Identify which cell holds the provided text, then report its (X, Y) central coordinate. 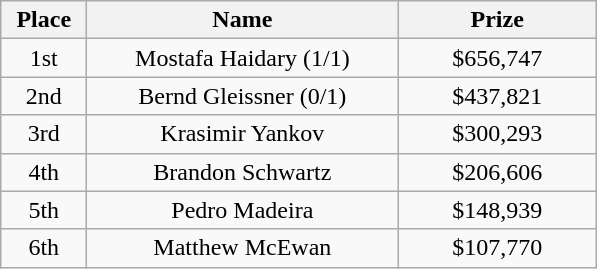
2nd (44, 96)
Matthew McEwan (242, 248)
$656,747 (498, 58)
$206,606 (498, 172)
Bernd Gleissner (0/1) (242, 96)
Prize (498, 20)
4th (44, 172)
Krasimir Yankov (242, 134)
$148,939 (498, 210)
Mostafa Haidary (1/1) (242, 58)
5th (44, 210)
Name (242, 20)
1st (44, 58)
$437,821 (498, 96)
$107,770 (498, 248)
Brandon Schwartz (242, 172)
6th (44, 248)
Place (44, 20)
Pedro Madeira (242, 210)
$300,293 (498, 134)
3rd (44, 134)
